Search for the cell housing the specified text and yield its (x, y) center coordinate. 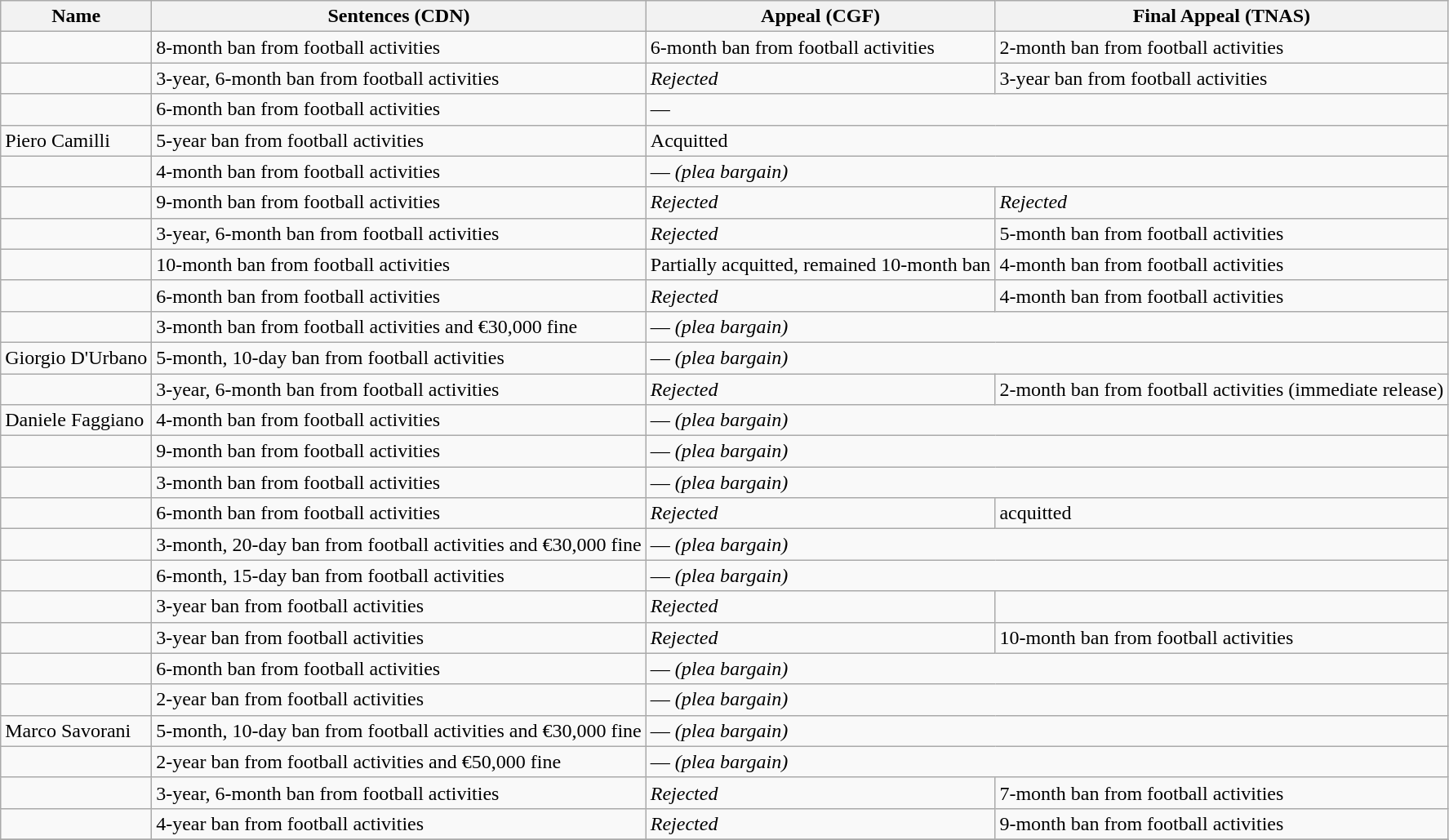
5-month, 10-day ban from football activities (399, 358)
Partially acquitted, remained 10-month ban (820, 264)
7-month ban from football activities (1221, 793)
— (1047, 109)
Acquitted (1047, 140)
Piero Camilli (77, 140)
5-month, 10-day ban from football activities and €30,000 fine (399, 731)
Final Appeal (TNAS) (1221, 16)
8-month ban from football activities (399, 47)
6-month, 15-day ban from football activities (399, 576)
acquitted (1221, 513)
3-month, 20-day ban from football activities and €30,000 fine (399, 544)
Daniele Faggiano (77, 420)
2-year ban from football activities and €50,000 fine (399, 762)
Appeal (CGF) (820, 16)
Sentences (CDN) (399, 16)
2-month ban from football activities (1221, 47)
3-month ban from football activities (399, 482)
5-year ban from football activities (399, 140)
Name (77, 16)
3-month ban from football activities and €30,000 fine (399, 327)
2-year ban from football activities (399, 700)
Marco Savorani (77, 731)
Giorgio D'Urbano (77, 358)
2-month ban from football activities (immediate release) (1221, 389)
4-year ban from football activities (399, 824)
5-month ban from football activities (1221, 233)
